Extract the (X, Y) coordinate from the center of the cell holding the provided text.  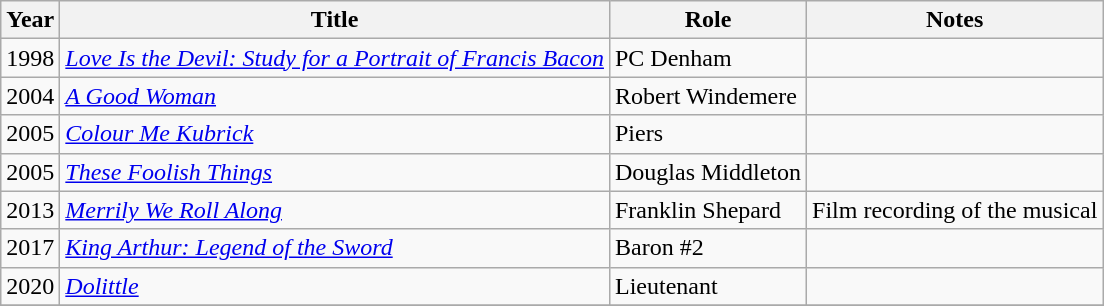
2004 (30, 96)
Lieutenant (708, 286)
Dolittle (335, 286)
These Foolish Things (335, 172)
A Good Woman (335, 96)
2013 (30, 210)
Notes (955, 20)
Role (708, 20)
Franklin Shepard (708, 210)
1998 (30, 58)
PC Denham (708, 58)
2020 (30, 286)
Piers (708, 134)
Year (30, 20)
Robert Windemere (708, 96)
Douglas Middleton (708, 172)
Film recording of the musical (955, 210)
Love Is the Devil: Study for a Portrait of Francis Bacon (335, 58)
Colour Me Kubrick (335, 134)
Title (335, 20)
Baron #2 (708, 248)
King Arthur: Legend of the Sword (335, 248)
2017 (30, 248)
Merrily We Roll Along (335, 210)
